Extract the (X, Y) coordinate from the center of the cell holding the provided text.  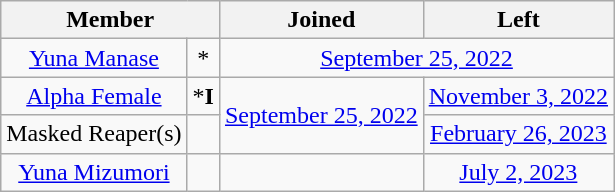
Left (518, 20)
Yuna Mizumori (94, 172)
Joined (321, 20)
*I (203, 96)
Member (110, 20)
July 2, 2023 (518, 172)
Yuna Manase (94, 58)
Alpha Female (94, 96)
* (203, 58)
November 3, 2022 (518, 96)
Masked Reaper(s) (94, 134)
February 26, 2023 (518, 134)
